Return the [X, Y] coordinate for the center point of the cell that contains the specified text.  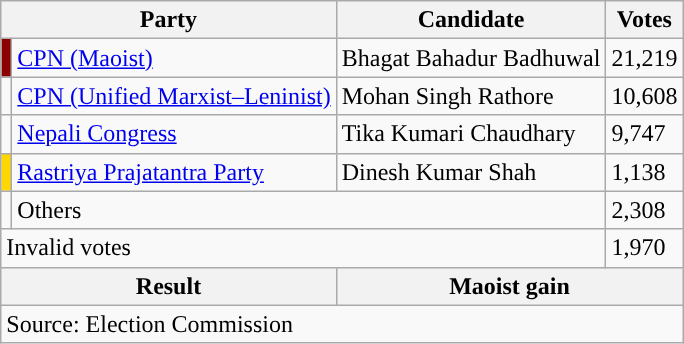
Party [168, 20]
1,138 [644, 172]
Rastriya Prajatantra Party [174, 172]
Result [168, 286]
CPN (Maoist) [174, 58]
1,970 [644, 248]
Bhagat Bahadur Badhuwal [471, 58]
Mohan Singh Rathore [471, 96]
Votes [644, 20]
Dinesh Kumar Shah [471, 172]
Invalid votes [304, 248]
21,219 [644, 58]
CPN (Unified Marxist–Leninist) [174, 96]
Candidate [471, 20]
Maoist gain [510, 286]
Others [309, 210]
Tika Kumari Chaudhary [471, 134]
9,747 [644, 134]
10,608 [644, 96]
Nepali Congress [174, 134]
Source: Election Commission [342, 324]
2,308 [644, 210]
